For the text-containing cell, return its midpoint in [X, Y] coordinate format. 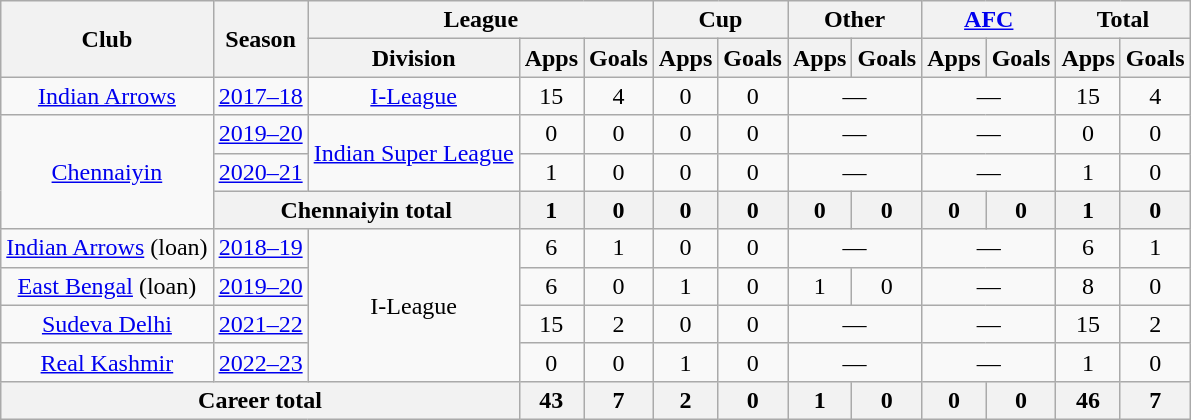
Career total [260, 400]
Indian Super League [414, 153]
Total [1123, 20]
East Bengal (loan) [107, 286]
Division [414, 58]
Club [107, 39]
2020–21 [260, 172]
League [480, 20]
2021–22 [260, 324]
2018–19 [260, 248]
Real Kashmir [107, 362]
Chennaiyin [107, 172]
8 [1088, 286]
Indian Arrows [107, 96]
AFC [989, 20]
Chennaiyin total [366, 210]
43 [551, 400]
2022–23 [260, 362]
Indian Arrows (loan) [107, 248]
Cup [720, 20]
Season [260, 39]
46 [1088, 400]
2017–18 [260, 96]
Sudeva Delhi [107, 324]
Other [855, 20]
